Find where the given text appears and provide that cell's center as [x, y] coordinate. 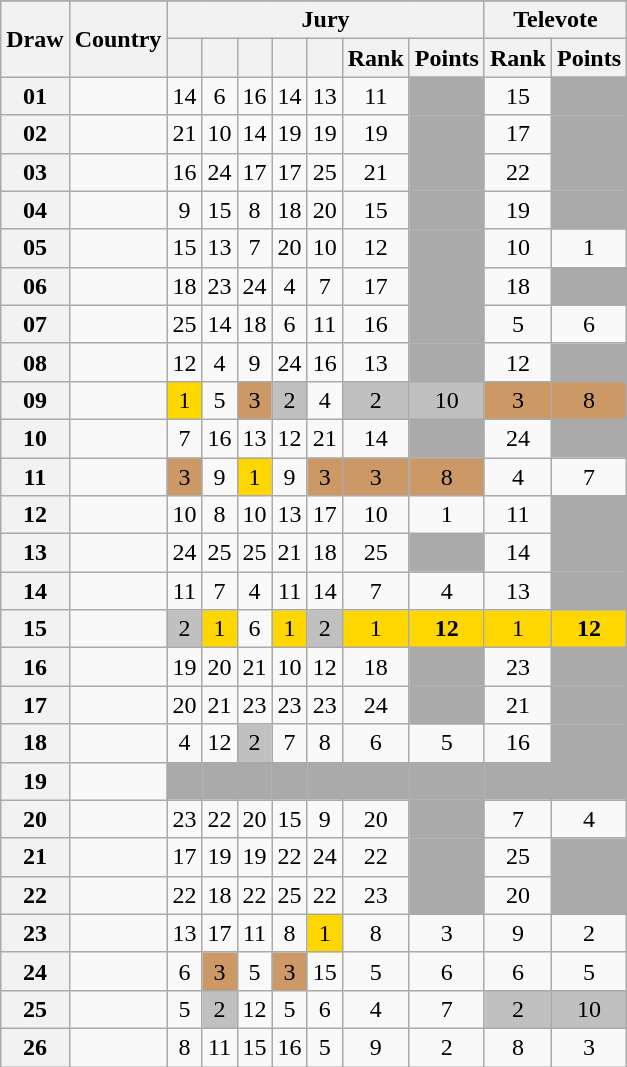
06 [35, 286]
07 [35, 324]
Country [118, 39]
05 [35, 248]
04 [35, 210]
01 [35, 96]
Jury [326, 20]
08 [35, 362]
02 [35, 134]
26 [35, 1047]
09 [35, 400]
Televote [555, 20]
Draw [35, 39]
03 [35, 172]
